Capture the cell that displays the provided text and extract its [x, y] central coordinate. 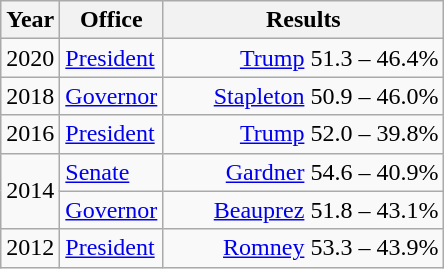
Romney 53.3 – 43.9% [304, 248]
2018 [30, 96]
2012 [30, 248]
Year [30, 20]
Trump 52.0 – 39.8% [304, 134]
Stapleton 50.9 – 46.0% [304, 96]
Trump 51.3 – 46.4% [304, 58]
Beauprez 51.8 – 43.1% [304, 210]
Results [304, 20]
2016 [30, 134]
Gardner 54.6 – 40.9% [304, 172]
2020 [30, 58]
2014 [30, 191]
Office [112, 20]
Senate [112, 172]
